Scan for the cell matching the given text and deliver its [X, Y] coordinate at center. 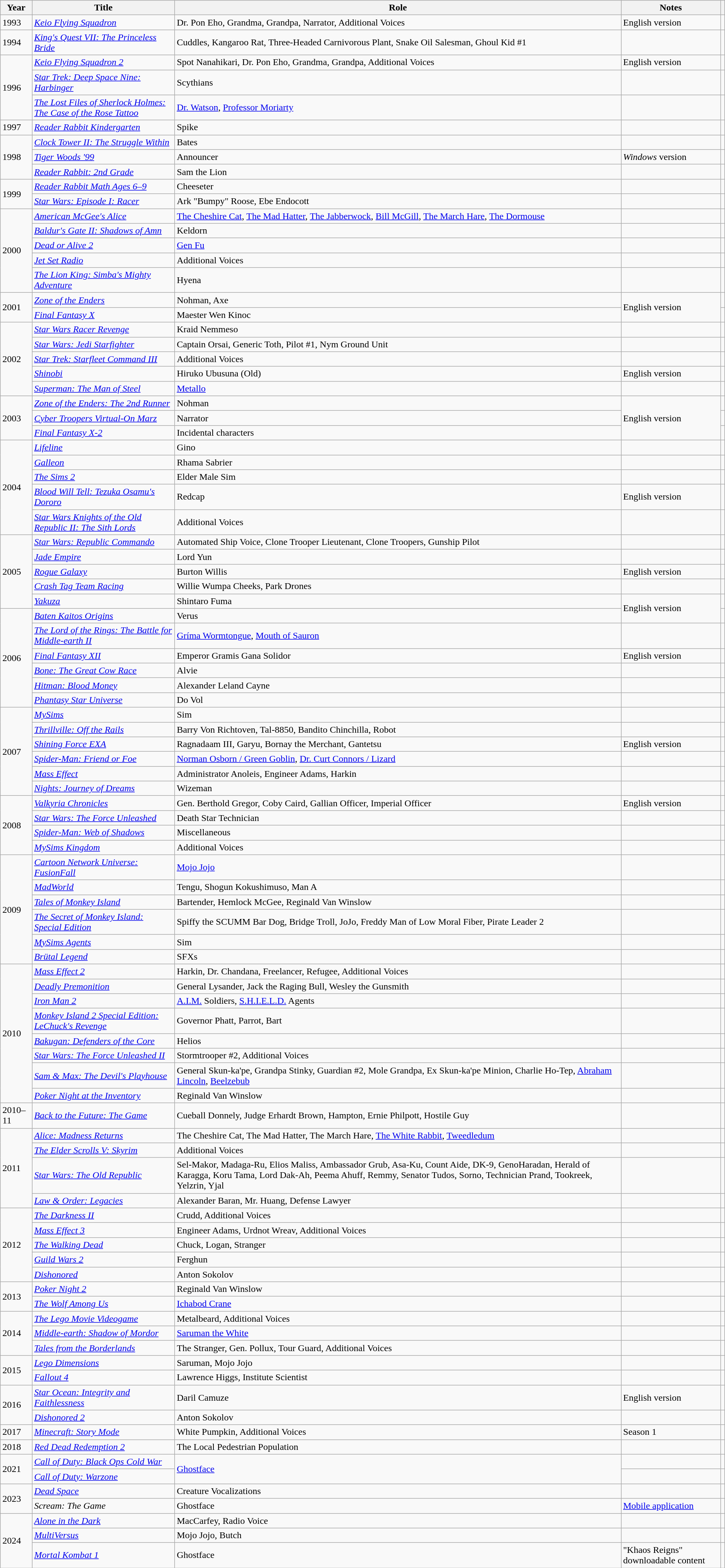
Keldorn [398, 231]
Star Ocean: Integrity and Faithlessness [103, 1397]
Fallout 4 [103, 1377]
Alexander Baran, Mr. Huang, Defense Lawyer [398, 1200]
Season 1 [671, 1432]
Mobile application [671, 1506]
Cyber Troopers Virtual-On Marz [103, 418]
"Khaos Reigns" downloadable content [671, 1555]
Brütal Legend [103, 957]
MadWorld [103, 887]
2016 [16, 1405]
Lifeline [103, 447]
Ark "Bumpy" Roose, Ebe Endocott [398, 201]
Hitman: Blood Money [103, 685]
2024 [16, 1541]
MySims [103, 714]
Elder Male Sim [398, 477]
Minecraft: Story Mode [103, 1432]
Bartender, Hemlock McGee, Reginald Van Winslow [398, 902]
Metallo [398, 388]
Mass Effect 3 [103, 1230]
Final Fantasy X [103, 315]
Dr. Pon Eho, Grandma, Grandpa, Narrator, Additional Voices [398, 22]
Notes [671, 8]
Final Fantasy XII [103, 656]
Lego Dimensions [103, 1363]
Gríma Wormtongue, Mouth of Sauron [398, 636]
Star Wars: Jedi Starfighter [103, 344]
Governor Phatt, Parrot, Bart [398, 1021]
Maester Wen Kinoc [398, 315]
Iron Man 2 [103, 1001]
MultiVersus [103, 1535]
American McGee's Alice [103, 216]
Alone in the Dark [103, 1521]
Tiger Woods '99 [103, 157]
Alexander Leland Cayne [398, 685]
Reader Rabbit Kindergarten [103, 127]
Do Vol [398, 700]
Poker Night at the Inventory [103, 1096]
Star Wars: The Force Unleashed II [103, 1056]
The Sims 2 [103, 477]
MySims Kingdom [103, 847]
Cueball Donnely, Judge Erhardt Brown, Hampton, Ernie Philpott, Hostile Guy [398, 1115]
1994 [16, 43]
Law & Order: Legacies [103, 1200]
2004 [16, 487]
Daril Camuze [398, 1397]
Barry Von Richtoven, Tal-8850, Bandito Chinchilla, Robot [398, 729]
2006 [16, 658]
Bates [398, 142]
Zone of the Enders [103, 300]
The Wolf Among Us [103, 1304]
Dishonored 2 [103, 1417]
Valkyria Chronicles [103, 803]
General Skun-ka'pe, Grandpa Stinky, Guardian #2, Mole Grandpa, Ex Skun-ka'pe Minion, Charlie Ho-Tep, Abraham Lincoln, Beelzebub [398, 1076]
Spike [398, 127]
Dead Space [103, 1491]
1993 [16, 22]
Mojo Jojo, Butch [398, 1535]
Tales from the Borderlands [103, 1348]
1999 [16, 194]
The Lion King: Simba's Mighty Adventure [103, 280]
2014 [16, 1333]
Narrator [398, 418]
Sam the Lion [398, 172]
Norman Osborn / Green Goblin, Dr. Curt Connors / Lizard [398, 759]
Scream: The Game [103, 1506]
Helios [398, 1041]
Nohman [398, 403]
1998 [16, 157]
Shining Force EXA [103, 744]
Star Wars Racer Revenge [103, 330]
Alice: Madness Returns [103, 1135]
Back to the Future: The Game [103, 1115]
2013 [16, 1297]
Galleon [103, 462]
Final Fantasy X-2 [103, 433]
Chuck, Logan, Stranger [398, 1245]
Rogue Galaxy [103, 572]
Zone of the Enders: The 2nd Runner [103, 403]
Reader Rabbit Math Ages 6–9 [103, 186]
Gino [398, 447]
Star Trek: Deep Space Nine: Harbinger [103, 82]
Deadly Premonition [103, 986]
Star Wars: Republic Commando [103, 542]
Poker Night 2 [103, 1289]
The Secret of Monkey Island: Special Edition [103, 922]
Rhama Sabrier [398, 462]
Crudd, Additional Voices [398, 1215]
2021 [16, 1469]
Mass Effect 2 [103, 971]
Death Star Technician [398, 818]
Thrillville: Off the Rails [103, 729]
Year [16, 8]
2005 [16, 572]
Mass Effect [103, 774]
Red Dead Redemption 2 [103, 1447]
Shinobi [103, 374]
Star Trek: Starfleet Command III [103, 359]
Automated Ship Voice, Clone Trooper Lieutenant, Clone Troopers, Gunship Pilot [398, 542]
Kraid Nemmeso [398, 330]
2008 [16, 825]
Call of Duty: Black Ops Cold War [103, 1462]
Engineer Adams, Urdnot Wreav, Additional Voices [398, 1230]
2010–11 [16, 1115]
The Lost Files of Sherlock Holmes: The Case of the Rose Tattoo [103, 108]
The Cheshire Cat, The Mad Hatter, The March Hare, The White Rabbit, Tweedledum [398, 1135]
White Pumpkin, Additional Voices [398, 1432]
SFXs [398, 957]
Gen. Berthold Gregor, Coby Caird, Gallian Officer, Imperial Officer [398, 803]
The Cheshire Cat, The Mad Hatter, The Jabberwock, Bill McGill, The March Hare, The Dormouse [398, 216]
Star Wars: The Force Unleashed [103, 818]
Hyena [398, 280]
Superman: The Man of Steel [103, 388]
Saruman the White [398, 1333]
MacCarfey, Radio Voice [398, 1521]
2011 [16, 1168]
2001 [16, 307]
Spider-Man: Friend or Foe [103, 759]
Verus [398, 616]
1997 [16, 127]
2007 [16, 751]
2018 [16, 1447]
The Darkness II [103, 1215]
Announcer [398, 157]
Crash Tag Team Racing [103, 586]
Saruman, Mojo Jojo [398, 1363]
2003 [16, 418]
The Lego Movie Videogame [103, 1319]
Administrator Anoleis, Engineer Adams, Harkin [398, 774]
2000 [16, 250]
Spider-Man: Web of Shadows [103, 833]
General Lysander, Jack the Raging Bull, Wesley the Gunsmith [398, 986]
Burton Willis [398, 572]
Alvie [398, 670]
Tengu, Shogun Kokushimuso, Man A [398, 887]
Guild Wars 2 [103, 1259]
Lawrence Higgs, Institute Scientist [398, 1377]
Keio Flying Squadron 2 [103, 62]
The Lord of the Rings: The Battle for Middle-earth II [103, 636]
Mojo Jojo [398, 867]
The Elder Scrolls V: Skyrim [103, 1150]
Cheeseter [398, 186]
Windows version [671, 157]
Emperor Gramis Gana Solidor [398, 656]
Star Wars: The Old Republic [103, 1175]
Ragnadaam III, Garyu, Bornay the Merchant, Gantetsu [398, 744]
MySims Agents [103, 942]
1996 [16, 88]
2010 [16, 1033]
Wizeman [398, 788]
Spot Nanahikari, Dr. Pon Eho, Grandma, Grandpa, Additional Voices [398, 62]
Willie Wumpa Cheeks, Park Drones [398, 586]
Reader Rabbit: 2nd Grade [103, 172]
Role [398, 8]
2012 [16, 1245]
Captain Orsai, Generic Toth, Pilot #1, Nym Ground Unit [398, 344]
Yakuza [103, 601]
2015 [16, 1370]
Monkey Island 2 Special Edition: LeChuck's Revenge [103, 1021]
Mortal Kombat 1 [103, 1555]
Middle-earth: Shadow of Mordor [103, 1333]
Ichabod Crane [398, 1304]
Miscellaneous [398, 833]
Baten Kaitos Origins [103, 616]
Bone: The Great Cow Race [103, 670]
Dr. Watson, Professor Moriarty [398, 108]
Tales of Monkey Island [103, 902]
Dead or Alive 2 [103, 246]
Blood Will Tell: Tezuka Osamu's Dororo [103, 497]
2002 [16, 359]
Cartoon Network Universe: FusionFall [103, 867]
The Stranger, Gen. Pollux, Tour Guard, Additional Voices [398, 1348]
Jet Set Radio [103, 260]
The Walking Dead [103, 1245]
Spiffy the SCUMM Bar Dog, Bridge Troll, JoJo, Freddy Man of Low Moral Fiber, Pirate Leader 2 [398, 922]
Star Wars: Episode I: Racer [103, 201]
Scythians [398, 82]
2009 [16, 909]
Nights: Journey of Dreams [103, 788]
Phantasy Star Universe [103, 700]
Star Wars Knights of the Old Republic II: The Sith Lords [103, 522]
Clock Tower II: The Struggle Within [103, 142]
A.I.M. Soldiers, S.H.I.E.L.D. Agents [398, 1001]
Metalbeard, Additional Voices [398, 1319]
Harkin, Dr. Chandana, Freelancer, Refugee, Additional Voices [398, 971]
Keio Flying Squadron [103, 22]
Call of Duty: Warzone [103, 1476]
Lord Yun [398, 557]
Baldur's Gate II: Shadows of Amn [103, 231]
Shintaro Fuma [398, 601]
Cuddles, Kangaroo Rat, Three-Headed Carnivorous Plant, Snake Oil Salesman, Ghoul Kid #1 [398, 43]
Nohman, Axe [398, 300]
Redcap [398, 497]
2023 [16, 1498]
Jade Empire [103, 557]
Ferghun [398, 1259]
Sam & Max: The Devil's Playhouse [103, 1076]
Stormtrooper #2, Additional Voices [398, 1056]
Hiruko Ubusuna (Old) [398, 374]
Incidental characters [398, 433]
King's Quest VII: The Princeless Bride [103, 43]
Dishonored [103, 1274]
The Local Pedestrian Population [398, 1447]
2017 [16, 1432]
Bakugan: Defenders of the Core [103, 1041]
Title [103, 8]
Gen Fu [398, 246]
Creature Vocalizations [398, 1491]
